Search for the cell housing the specified text and yield its [x, y] center coordinate. 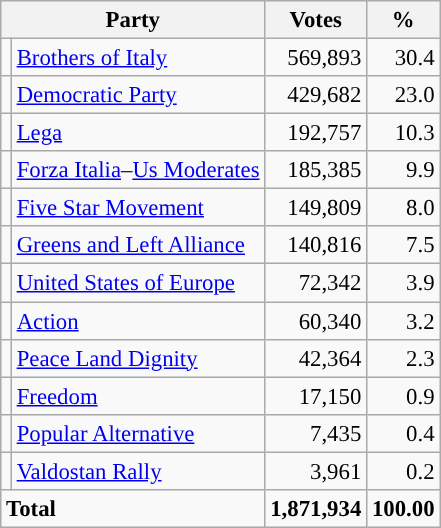
Greens and Left Alliance [138, 245]
Votes [316, 20]
0.4 [404, 433]
Action [138, 321]
429,682 [316, 95]
% [404, 20]
Lega [138, 133]
60,340 [316, 321]
Party [133, 20]
3.9 [404, 283]
2.3 [404, 358]
23.0 [404, 95]
3,961 [316, 471]
7,435 [316, 433]
0.2 [404, 471]
140,816 [316, 245]
Peace Land Dignity [138, 358]
149,809 [316, 208]
7.5 [404, 245]
Five Star Movement [138, 208]
0.9 [404, 396]
100.00 [404, 509]
9.9 [404, 170]
192,757 [316, 133]
8.0 [404, 208]
United States of Europe [138, 283]
30.4 [404, 58]
Freedom [138, 396]
569,893 [316, 58]
Popular Alternative [138, 433]
Brothers of Italy [138, 58]
72,342 [316, 283]
Democratic Party [138, 95]
Forza Italia–Us Moderates [138, 170]
185,385 [316, 170]
17,150 [316, 396]
42,364 [316, 358]
Total [133, 509]
Valdostan Rally [138, 471]
1,871,934 [316, 509]
3.2 [404, 321]
10.3 [404, 133]
